Provide the [x, y] coordinate of the cell's center where the given text is located.  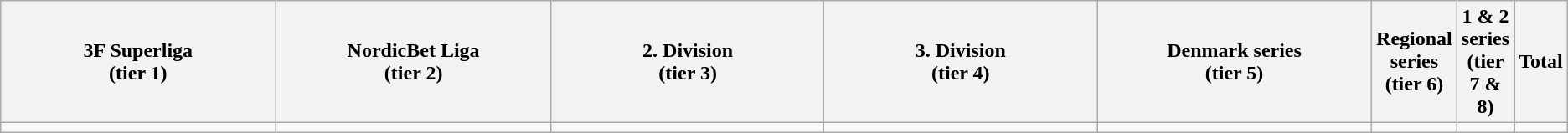
NordicBet Liga (tier 2) [414, 62]
2. Division (tier 3) [688, 62]
Denmark series (tier 5) [1235, 62]
3. Division (tier 4) [961, 62]
3F Superliga (tier 1) [138, 62]
Total [1541, 62]
1 & 2 series (tier 7 & 8) [1485, 62]
Regional series (tier 6) [1415, 62]
